For the text-containing cell, return its midpoint in [x, y] coordinate format. 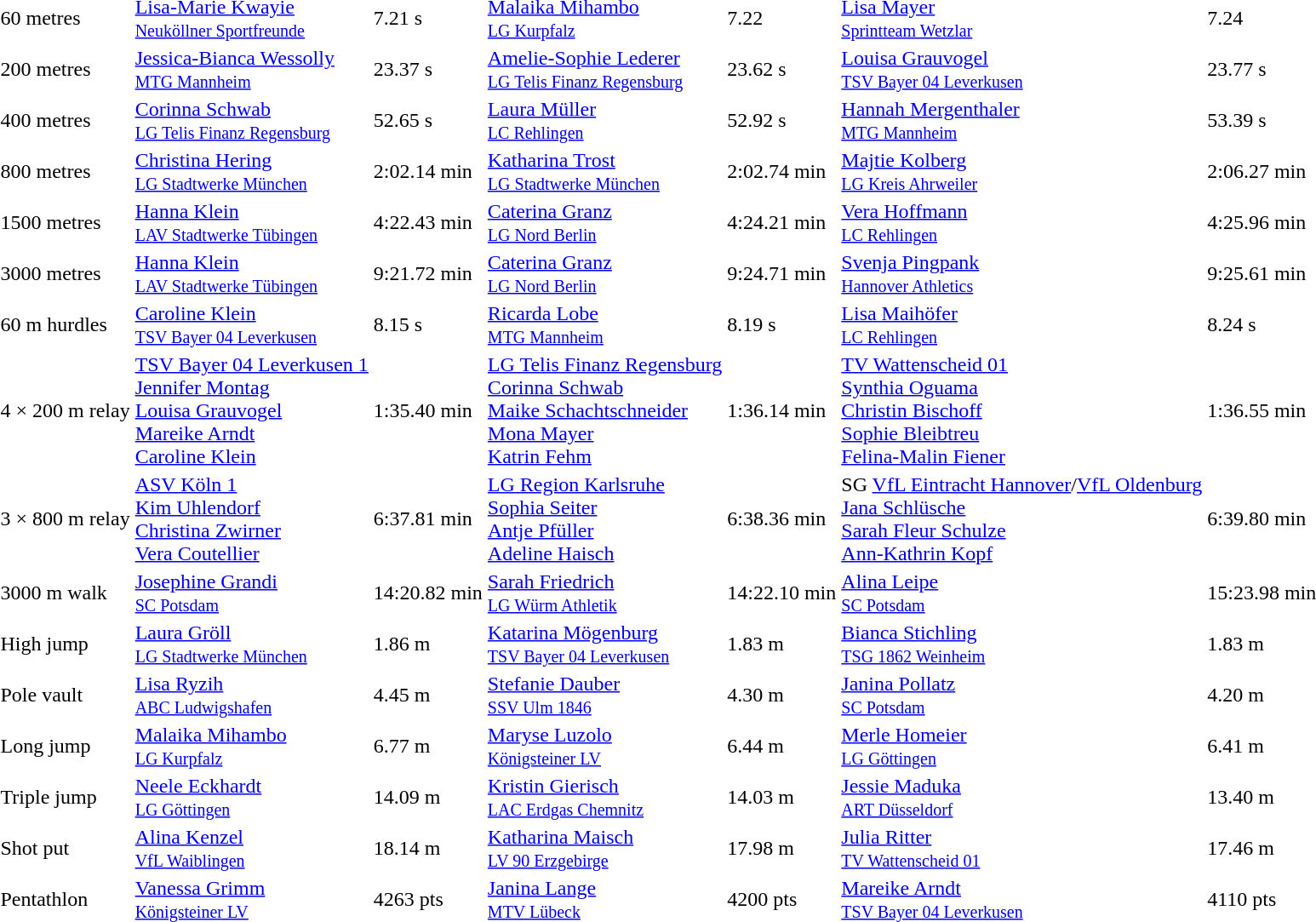
Vera HoffmannLC Rehlingen [1021, 223]
Kristin GierischLAC Erdgas Chemnitz [604, 797]
6.44 m [781, 746]
ASV Köln 1Kim UhlendorfChristina ZwirnerVera Coutellier [252, 519]
Svenja PingpankHannover Athletics [1021, 274]
14.09 m [427, 797]
Ricarda LobeMTG Mannheim [604, 325]
Louisa GrauvogelTSV Bayer 04 Leverkusen [1021, 70]
23.37 s [427, 70]
Jessie MadukaART Düsseldorf [1021, 797]
Neele EckhardtLG Göttingen [252, 797]
Sarah FriedrichLG Würm Athletik [604, 593]
Laura MüllerLC Rehlingen [604, 121]
4.30 m [781, 695]
Christina HeringLG Stadtwerke München [252, 172]
Maryse LuzoloKönigsteiner LV [604, 746]
4.45 m [427, 695]
Corinna SchwabLG Telis Finanz Regensburg [252, 121]
6:37.81 min [427, 519]
Bianca StichlingTSG 1862 Weinheim [1021, 644]
Majtie KolbergLG Kreis Ahrweiler [1021, 172]
4:24.21 min [781, 223]
14.03 m [781, 797]
Lisa MaihöferLC Rehlingen [1021, 325]
9:21.72 min [427, 274]
Lisa RyzihABC Ludwigshafen [252, 695]
Stefanie DauberSSV Ulm 1846 [604, 695]
LG Telis Finanz RegensburgCorinna SchwabMaike SchachtschneiderMona MayerKatrin Fehm [604, 410]
SG VfL Eintracht Hannover/VfL OldenburgJana SchlüscheSarah Fleur SchulzeAnn-Kathrin Kopf [1021, 519]
Janina PollatzSC Potsdam [1021, 695]
1.86 m [427, 644]
Katarina MögenburgTSV Bayer 04 Leverkusen [604, 644]
4:22.43 min [427, 223]
Julia RitterTV Wattenscheid 01 [1021, 848]
18.14 m [427, 848]
Laura GröllLG Stadtwerke München [252, 644]
LG Region KarlsruheSophia SeiterAntje PfüllerAdeline Haisch [604, 519]
Merle HomeierLG Göttingen [1021, 746]
6.77 m [427, 746]
Amelie-Sophie LedererLG Telis Finanz Regensburg [604, 70]
Josephine GrandiSC Potsdam [252, 593]
1:36.14 min [781, 410]
6:38.36 min [781, 519]
TV Wattenscheid 01Synthia OguamaChristin BischoffSophie BleibtreuFelina-Malin Fiener [1021, 410]
8.19 s [781, 325]
Hannah MergenthalerMTG Mannheim [1021, 121]
Alina LeipeSC Potsdam [1021, 593]
1:35.40 min [427, 410]
17.98 m [781, 848]
14:22.10 min [781, 593]
14:20.82 min [427, 593]
Caroline KleinTSV Bayer 04 Leverkusen [252, 325]
23.62 s [781, 70]
8.15 s [427, 325]
9:24.71 min [781, 274]
Katharina TrostLG Stadtwerke München [604, 172]
Malaika MihamboLG Kurpfalz [252, 746]
Jessica-Bianca WessollyMTG Mannheim [252, 70]
1.83 m [781, 644]
2:02.74 min [781, 172]
TSV Bayer 04 Leverkusen 1Jennifer MontagLouisa GrauvogelMareike ArndtCaroline Klein [252, 410]
Alina KenzelVfL Waiblingen [252, 848]
52.92 s [781, 121]
2:02.14 min [427, 172]
52.65 s [427, 121]
Katharina MaischLV 90 Erzgebirge [604, 848]
